Extract the (X, Y) coordinate from the center of the cell holding the provided text.  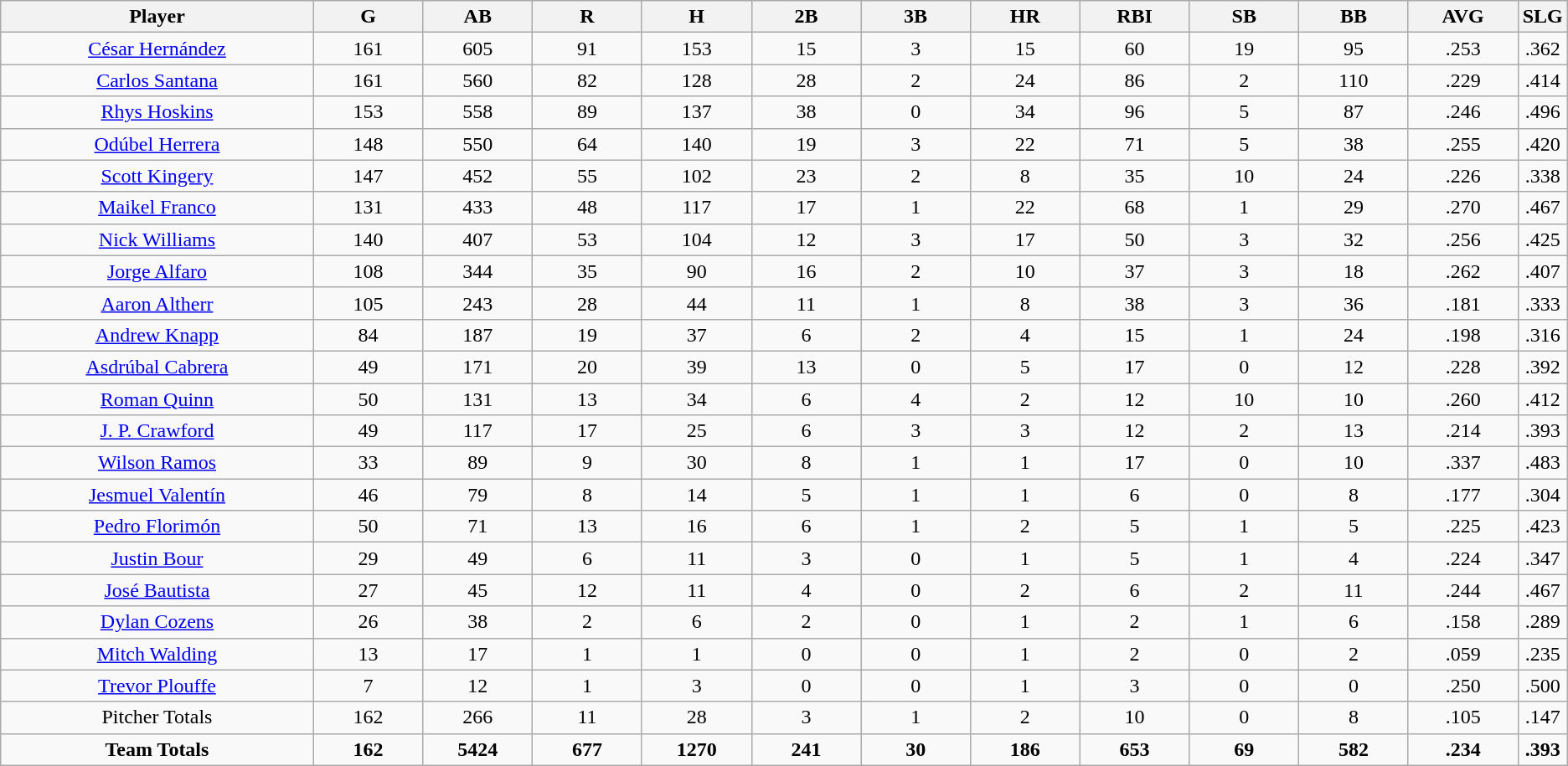
110 (1354, 80)
.362 (1543, 49)
.224 (1462, 558)
.262 (1462, 271)
.214 (1462, 431)
Pedro Florimón (157, 527)
.234 (1462, 749)
.483 (1543, 463)
241 (806, 749)
605 (477, 49)
.392 (1543, 367)
550 (477, 144)
560 (477, 80)
.250 (1462, 686)
Dylan Cozens (157, 622)
36 (1354, 303)
Andrew Knapp (157, 335)
187 (477, 335)
Team Totals (157, 749)
.105 (1462, 717)
Player (157, 17)
.244 (1462, 590)
Roman Quinn (157, 399)
48 (588, 208)
102 (697, 176)
5424 (477, 749)
3B (916, 17)
18 (1354, 271)
.225 (1462, 527)
.289 (1543, 622)
Odúbel Herrera (157, 144)
.229 (1462, 80)
Scott Kingery (157, 176)
104 (697, 239)
266 (477, 717)
60 (1134, 49)
.333 (1543, 303)
1270 (697, 749)
Asdrúbal Cabrera (157, 367)
344 (477, 271)
407 (477, 239)
.338 (1543, 176)
.496 (1543, 112)
243 (477, 303)
H (697, 17)
Carlos Santana (157, 80)
SLG (1543, 17)
128 (697, 80)
452 (477, 176)
.181 (1462, 303)
26 (369, 622)
7 (369, 686)
Jesmuel Valentín (157, 495)
.423 (1543, 527)
.316 (1543, 335)
95 (1354, 49)
9 (588, 463)
Mitch Walding (157, 654)
Nick Williams (157, 239)
186 (1025, 749)
.425 (1543, 239)
.059 (1462, 654)
2B (806, 17)
.177 (1462, 495)
23 (806, 176)
108 (369, 271)
44 (697, 303)
46 (369, 495)
.256 (1462, 239)
25 (697, 431)
558 (477, 112)
84 (369, 335)
.198 (1462, 335)
José Bautista (157, 590)
.304 (1543, 495)
.158 (1462, 622)
.235 (1543, 654)
Justin Bour (157, 558)
137 (697, 112)
R (588, 17)
33 (369, 463)
69 (1245, 749)
55 (588, 176)
G (369, 17)
.412 (1543, 399)
Jorge Alfaro (157, 271)
César Hernández (157, 49)
.407 (1543, 271)
.420 (1543, 144)
86 (1134, 80)
147 (369, 176)
RBI (1134, 17)
Aaron Altherr (157, 303)
.255 (1462, 144)
Wilson Ramos (157, 463)
.347 (1543, 558)
Rhys Hoskins (157, 112)
91 (588, 49)
677 (588, 749)
Pitcher Totals (157, 717)
68 (1134, 208)
582 (1354, 749)
.270 (1462, 208)
SB (1245, 17)
64 (588, 144)
HR (1025, 17)
148 (369, 144)
.414 (1543, 80)
.246 (1462, 112)
53 (588, 239)
87 (1354, 112)
AVG (1462, 17)
79 (477, 495)
171 (477, 367)
82 (588, 80)
433 (477, 208)
45 (477, 590)
27 (369, 590)
96 (1134, 112)
.260 (1462, 399)
90 (697, 271)
Trevor Plouffe (157, 686)
.253 (1462, 49)
.228 (1462, 367)
.226 (1462, 176)
.147 (1543, 717)
AB (477, 17)
105 (369, 303)
39 (697, 367)
BB (1354, 17)
Maikel Franco (157, 208)
32 (1354, 239)
.500 (1543, 686)
.337 (1462, 463)
20 (588, 367)
653 (1134, 749)
J. P. Crawford (157, 431)
14 (697, 495)
